Detect which cell encompasses the target text, then output its (X, Y) center coordinate. 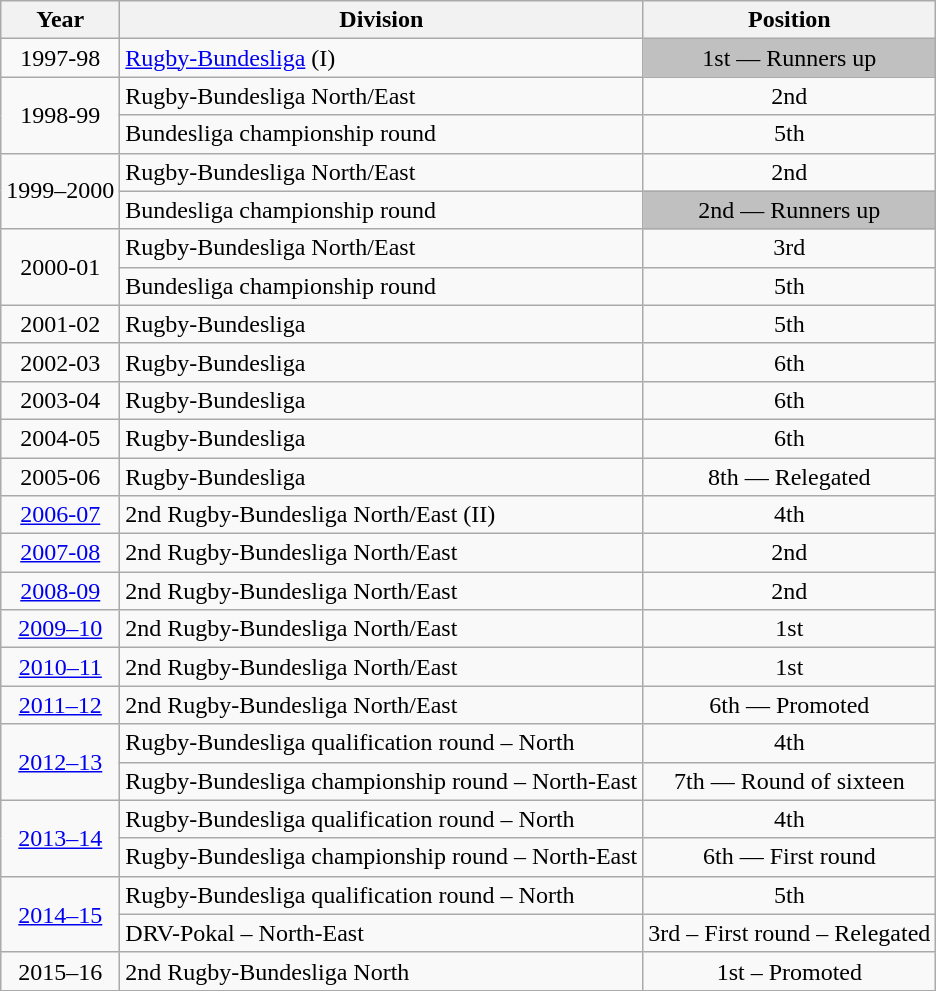
2007-08 (60, 553)
6th — Promoted (790, 705)
8th — Relegated (790, 477)
2015–16 (60, 971)
2011–12 (60, 705)
2006-07 (60, 515)
2002-03 (60, 362)
3rd (790, 248)
1997-98 (60, 58)
2000-01 (60, 267)
1998-99 (60, 115)
Position (790, 20)
2001-02 (60, 324)
1999–2000 (60, 191)
1st — Runners up (790, 58)
2008-09 (60, 591)
2009–10 (60, 629)
1st – Promoted (790, 971)
2013–14 (60, 838)
6th — First round (790, 857)
Rugby-Bundesliga (I) (382, 58)
DRV-Pokal – North-East (382, 933)
Division (382, 20)
Year (60, 20)
2nd Rugby-Bundesliga North/East (II) (382, 515)
2010–11 (60, 667)
2003-04 (60, 400)
7th — Round of sixteen (790, 781)
2nd — Runners up (790, 210)
2nd Rugby-Bundesliga North (382, 971)
2004-05 (60, 438)
2014–15 (60, 914)
2012–13 (60, 762)
2005-06 (60, 477)
3rd – First round – Relegated (790, 933)
